Provide the (X, Y) coordinate of the cell's center where the given text is located.  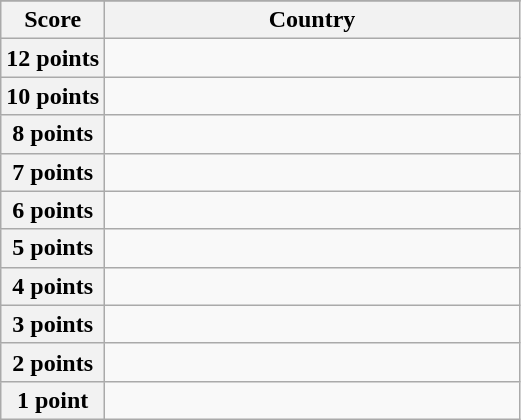
Score (53, 20)
Country (312, 20)
5 points (53, 248)
7 points (53, 172)
8 points (53, 134)
10 points (53, 96)
3 points (53, 324)
12 points (53, 58)
2 points (53, 362)
4 points (53, 286)
1 point (53, 400)
6 points (53, 210)
